Output the (X, Y) coordinate of the center of the cell containing the given text.  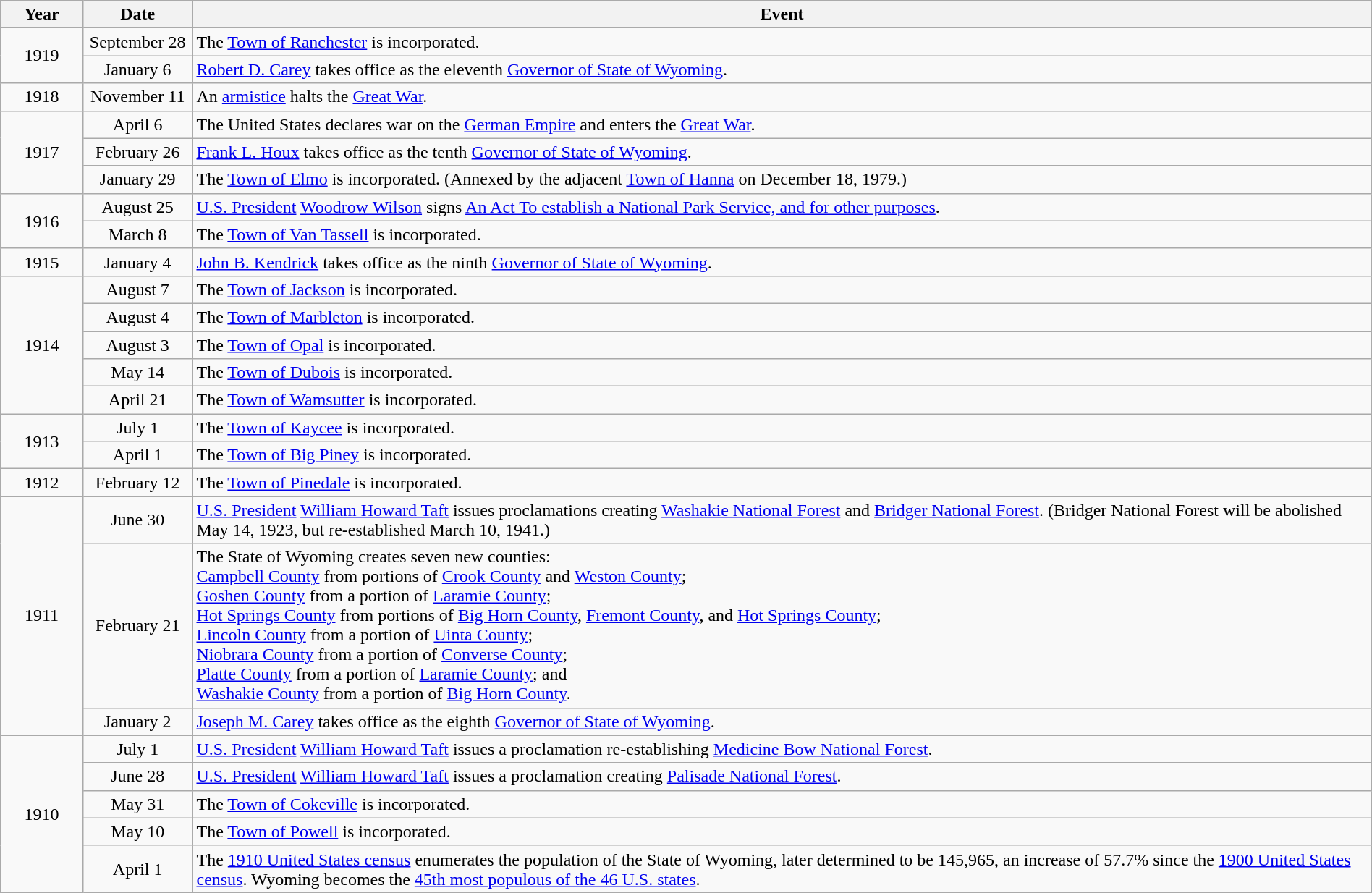
U.S. President William Howard Taft issues a proclamation re-establishing Medicine Bow National Forest. (782, 749)
January 4 (137, 262)
Date (137, 14)
The Town of Marbleton is incorporated. (782, 317)
February 12 (137, 483)
1915 (42, 262)
May 31 (137, 804)
1919 (42, 56)
June 28 (137, 776)
The Town of Cokeville is incorporated. (782, 804)
August 3 (137, 345)
The United States declares war on the German Empire and enters the Great War. (782, 124)
1913 (42, 441)
The Town of Powell is incorporated. (782, 831)
1910 (42, 813)
U.S. President William Howard Taft issues a proclamation creating Palisade National Forest. (782, 776)
Joseph M. Carey takes office as the eighth Governor of State of Wyoming. (782, 721)
January 6 (137, 69)
March 8 (137, 234)
1912 (42, 483)
February 21 (137, 625)
The Town of Elmo is incorporated. (Annexed by the adjacent Town of Hanna on December 18, 1979.) (782, 179)
The Town of Van Tassell is incorporated. (782, 234)
An armistice halts the Great War. (782, 97)
August 25 (137, 207)
May 14 (137, 373)
The Town of Wamsutter is incorporated. (782, 400)
1916 (42, 221)
1918 (42, 97)
Robert D. Carey takes office as the eleventh Governor of State of Wyoming. (782, 69)
February 26 (137, 152)
January 29 (137, 179)
Frank L. Houx takes office as the tenth Governor of State of Wyoming. (782, 152)
1914 (42, 344)
May 10 (137, 831)
1911 (42, 616)
Year (42, 14)
Event (782, 14)
The Town of Kaycee is incorporated. (782, 428)
April 6 (137, 124)
The Town of Dubois is incorporated. (782, 373)
The Town of Ranchester is incorporated. (782, 42)
November 11 (137, 97)
The Town of Pinedale is incorporated. (782, 483)
The Town of Opal is incorporated. (782, 345)
The Town of Big Piney is incorporated. (782, 455)
August 7 (137, 289)
The Town of Jackson is incorporated. (782, 289)
U.S. President Woodrow Wilson signs An Act To establish a National Park Service, and for other purposes. (782, 207)
January 2 (137, 721)
June 30 (137, 520)
August 4 (137, 317)
September 28 (137, 42)
John B. Kendrick takes office as the ninth Governor of State of Wyoming. (782, 262)
April 21 (137, 400)
1917 (42, 152)
